Search for the cell housing the specified text and yield its (x, y) center coordinate. 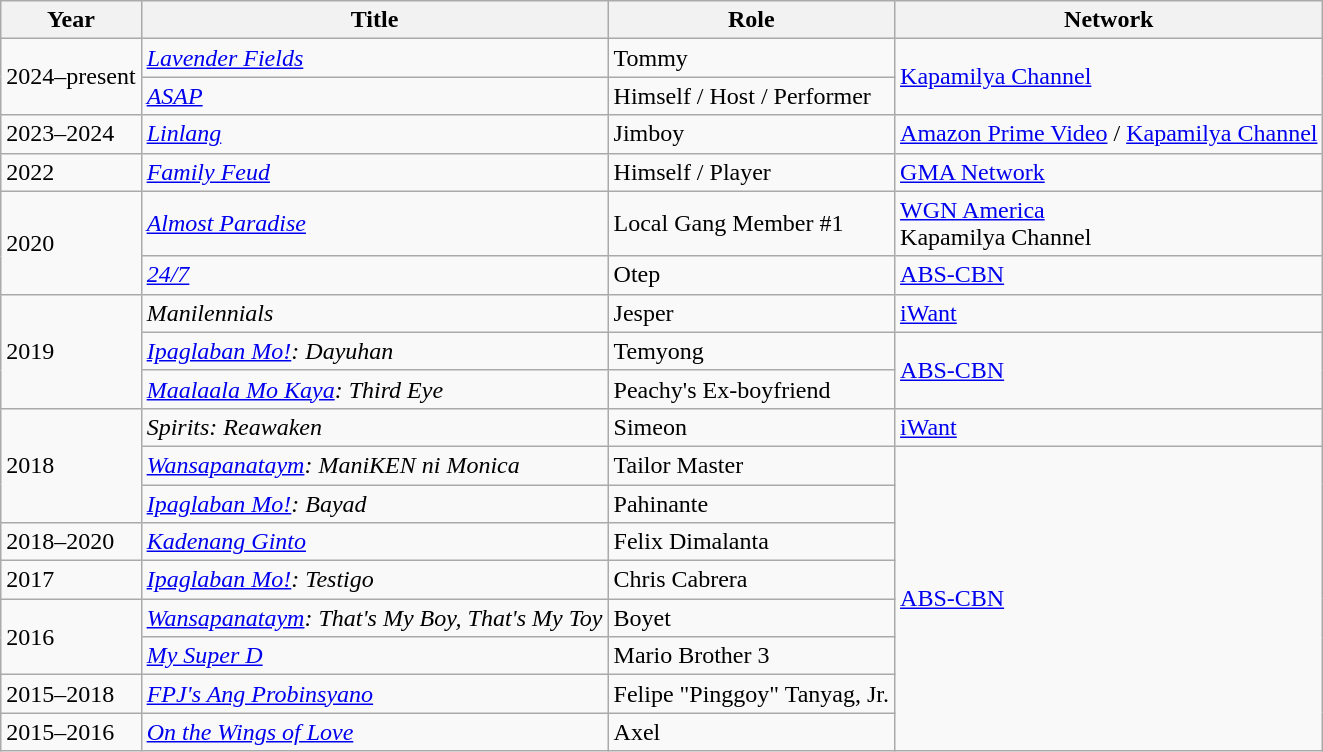
Pahinante (752, 503)
Family Feud (374, 172)
Tommy (752, 58)
Spirits: Reawaken (374, 427)
Chris Cabrera (752, 580)
Lavender Fields (374, 58)
2022 (71, 172)
Kadenang Ginto (374, 542)
Local Gang Member #1 (752, 224)
2018 (71, 465)
Ipaglaban Mo!: Testigo (374, 580)
Wansapanataym: ManiKEN ni Monica (374, 465)
Himself / Player (752, 172)
Boyet (752, 618)
Network (1109, 20)
Role (752, 20)
Almost Paradise (374, 224)
Ipaglaban Mo!: Dayuhan (374, 351)
Linlang (374, 134)
Ipaglaban Mo!: Bayad (374, 503)
WGN America Kapamilya Channel (1109, 224)
2015–2018 (71, 694)
2019 (71, 351)
Peachy's Ex-boyfriend (752, 389)
FPJ's Ang Probinsyano (374, 694)
Mario Brother 3 (752, 656)
Felipe "Pinggoy" Tanyag, Jr. (752, 694)
My Super D (374, 656)
2016 (71, 637)
Year (71, 20)
2015–2016 (71, 732)
Temyong (752, 351)
Otep (752, 275)
2017 (71, 580)
Felix Dimalanta (752, 542)
2020 (71, 242)
2023–2024 (71, 134)
Wansapanataym: That's My Boy, That's My Toy (374, 618)
ASAP (374, 96)
Jimboy (752, 134)
Simeon (752, 427)
Maalaala Mo Kaya: Third Eye (374, 389)
Kapamilya Channel (1109, 77)
On the Wings of Love (374, 732)
Manilennials (374, 313)
24/7 (374, 275)
Himself / Host / Performer (752, 96)
Axel (752, 732)
GMA Network (1109, 172)
Tailor Master (752, 465)
Jesper (752, 313)
2024–present (71, 77)
Amazon Prime Video / Kapamilya Channel (1109, 134)
Title (374, 20)
2018–2020 (71, 542)
